Capture the cell that displays the provided text and extract its (x, y) central coordinate. 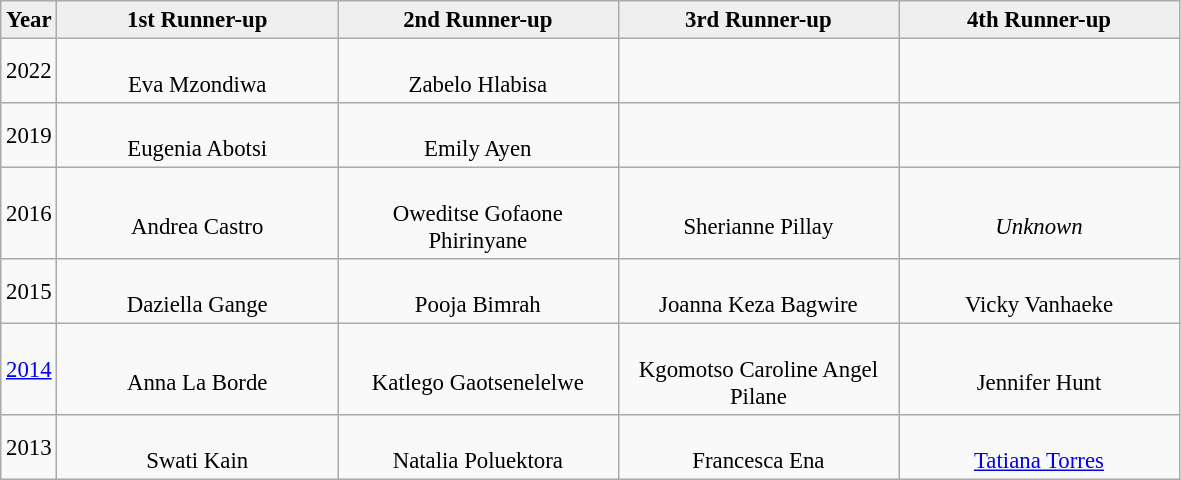
3rd Runner-up (758, 20)
2015 (29, 292)
2019 (29, 136)
Kgomotso Caroline Angel Pilane (758, 370)
Joanna Keza Bagwire (758, 292)
Emily Ayen (478, 136)
2022 (29, 72)
Unknown (1040, 214)
Andrea Castro (198, 214)
Year (29, 20)
2014 (29, 370)
4th Runner-up (1040, 20)
Eva Mzondiwa (198, 72)
Eugenia Abotsi (198, 136)
Daziella Gange (198, 292)
Vicky Vanhaeke (1040, 292)
Sherianne Pillay (758, 214)
1st Runner-up (198, 20)
Zabelo Hlabisa (478, 72)
2nd Runner-up (478, 20)
Katlego Gaotsenelelwe (478, 370)
Anna La Borde (198, 370)
Pooja Bimrah (478, 292)
Jennifer Hunt (1040, 370)
2016 (29, 214)
Oweditse Gofaone Phirinyane (478, 214)
